Locate the cell with the specified text and output its [x, y] center coordinate. 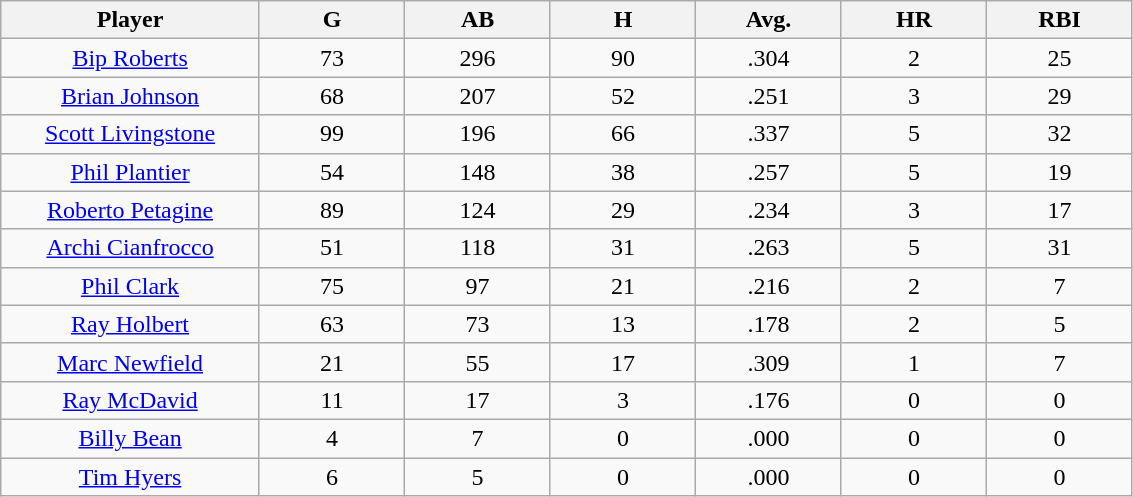
.257 [768, 172]
207 [478, 96]
63 [332, 324]
68 [332, 96]
51 [332, 248]
11 [332, 400]
Brian Johnson [130, 96]
55 [478, 362]
89 [332, 210]
.263 [768, 248]
13 [622, 324]
H [622, 20]
Bip Roberts [130, 58]
.216 [768, 286]
RBI [1060, 20]
.176 [768, 400]
6 [332, 477]
Player [130, 20]
Archi Cianfrocco [130, 248]
Ray Holbert [130, 324]
66 [622, 134]
4 [332, 438]
54 [332, 172]
Ray McDavid [130, 400]
.304 [768, 58]
.234 [768, 210]
90 [622, 58]
.178 [768, 324]
148 [478, 172]
25 [1060, 58]
1 [914, 362]
.251 [768, 96]
Avg. [768, 20]
196 [478, 134]
38 [622, 172]
Roberto Petagine [130, 210]
.337 [768, 134]
75 [332, 286]
Billy Bean [130, 438]
HR [914, 20]
Phil Clark [130, 286]
296 [478, 58]
32 [1060, 134]
52 [622, 96]
Marc Newfield [130, 362]
.309 [768, 362]
97 [478, 286]
118 [478, 248]
G [332, 20]
124 [478, 210]
Tim Hyers [130, 477]
Phil Plantier [130, 172]
Scott Livingstone [130, 134]
19 [1060, 172]
AB [478, 20]
99 [332, 134]
